Return the (X, Y) coordinate for the center point of the cell that contains the specified text.  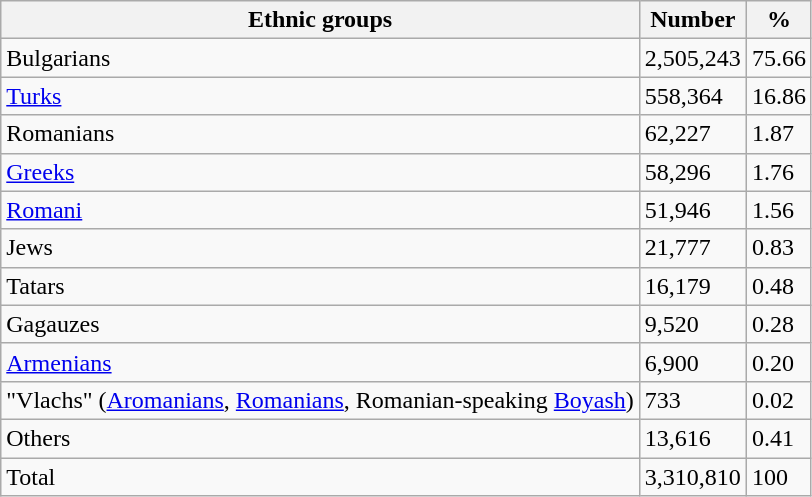
16.86 (778, 96)
62,227 (692, 134)
Armenians (320, 362)
21,777 (692, 248)
75.66 (778, 58)
58,296 (692, 172)
0.83 (778, 248)
733 (692, 400)
0.02 (778, 400)
Romani (320, 210)
0.41 (778, 438)
2,505,243 (692, 58)
Romanians (320, 134)
3,310,810 (692, 477)
Others (320, 438)
1.76 (778, 172)
51,946 (692, 210)
Greeks (320, 172)
0.28 (778, 324)
Bulgarians (320, 58)
Jews (320, 248)
% (778, 20)
9,520 (692, 324)
1.87 (778, 134)
6,900 (692, 362)
"Vlachs" (Aromanians, Romanians, Romanian-speaking Boyash) (320, 400)
Tatars (320, 286)
Gagauzes (320, 324)
Number (692, 20)
0.48 (778, 286)
13,616 (692, 438)
Turks (320, 96)
558,364 (692, 96)
1.56 (778, 210)
16,179 (692, 286)
100 (778, 477)
Total (320, 477)
Ethnic groups (320, 20)
0.20 (778, 362)
